Detect which cell encompasses the target text, then output its (x, y) center coordinate. 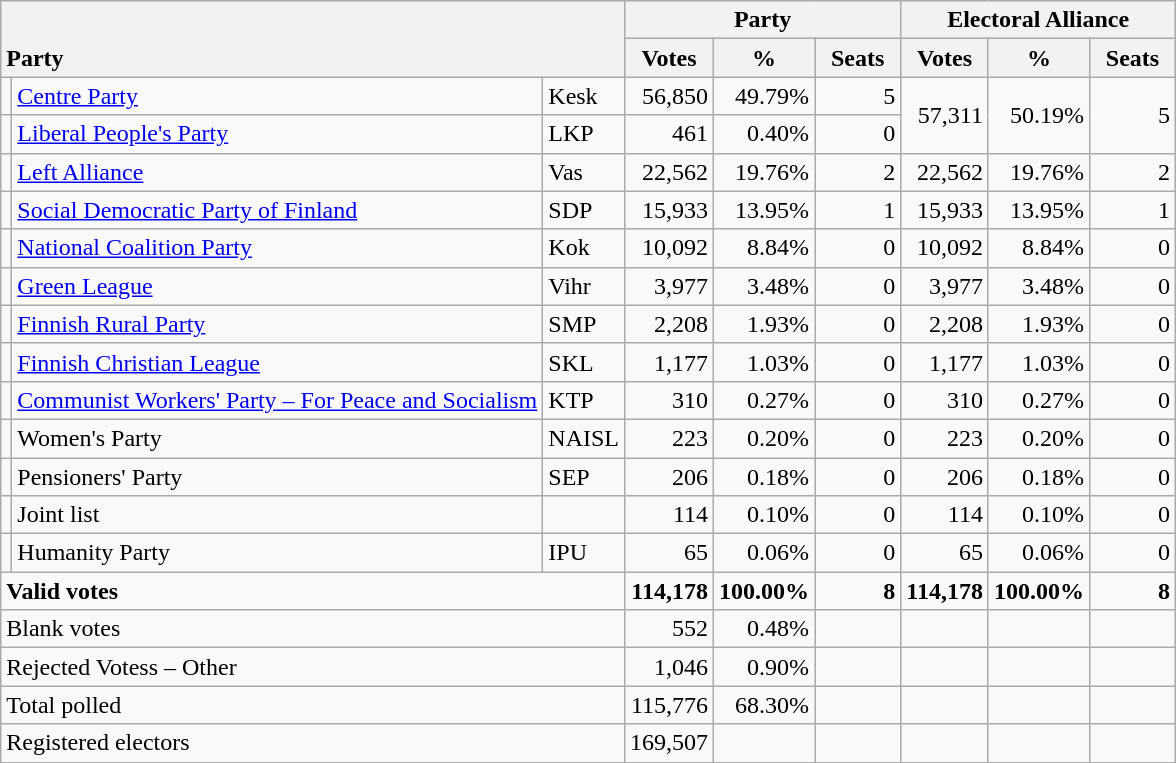
Pensioners' Party (278, 477)
SKL (584, 362)
68.30% (764, 705)
57,311 (945, 115)
SMP (584, 324)
Electoral Alliance (1038, 20)
50.19% (1038, 115)
56,850 (668, 96)
Humanity Party (278, 553)
Kok (584, 248)
Registered electors (313, 743)
National Coalition Party (278, 248)
Joint list (278, 515)
0.48% (764, 629)
SDP (584, 210)
Liberal People's Party (278, 134)
115,776 (668, 705)
Women's Party (278, 438)
IPU (584, 553)
Communist Workers' Party – For Peace and Socialism (278, 400)
0.40% (764, 134)
Social Democratic Party of Finland (278, 210)
49.79% (764, 96)
SEP (584, 477)
Vihr (584, 286)
Kesk (584, 96)
Rejected Votess – Other (313, 667)
KTP (584, 400)
1,046 (668, 667)
NAISL (584, 438)
LKP (584, 134)
0.90% (764, 667)
Green League (278, 286)
Finnish Christian League (278, 362)
461 (668, 134)
Left Alliance (278, 172)
Finnish Rural Party (278, 324)
Centre Party (278, 96)
552 (668, 629)
Vas (584, 172)
Valid votes (313, 591)
Blank votes (313, 629)
Total polled (313, 705)
169,507 (668, 743)
